Locate the cell with the specified text and output its [x, y] center coordinate. 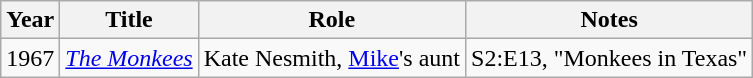
The Monkees [129, 58]
Kate Nesmith, Mike's aunt [332, 58]
S2:E13, "Monkees in Texas" [610, 58]
Title [129, 20]
Role [332, 20]
Year [30, 20]
1967 [30, 58]
Notes [610, 20]
